Capture the cell that displays the provided text and extract its [X, Y] central coordinate. 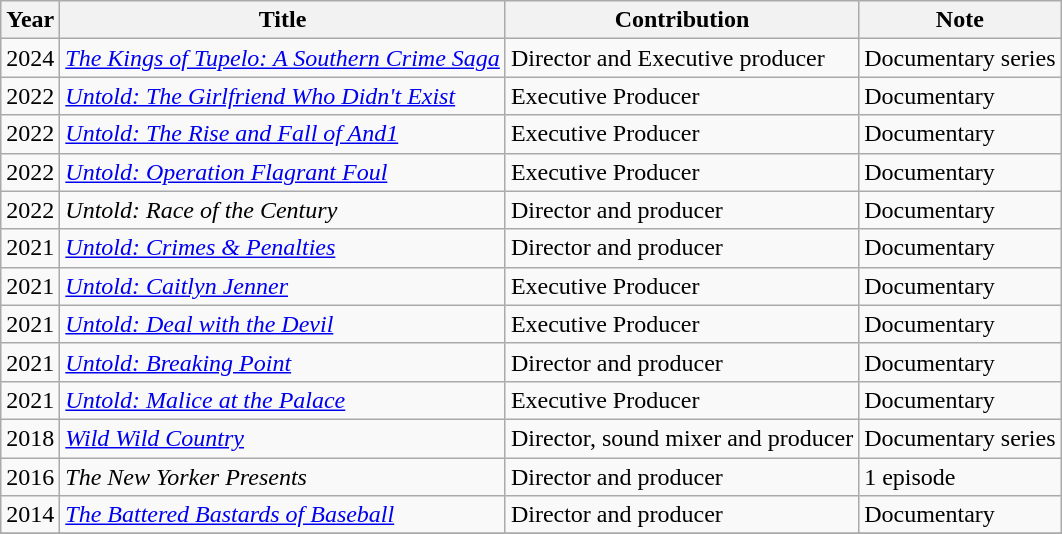
Untold: Race of the Century [283, 210]
Untold: Caitlyn Jenner [283, 286]
Untold: Deal with the Devil [283, 324]
Untold: Operation Flagrant Foul [283, 172]
2014 [30, 515]
Year [30, 20]
Director, sound mixer and producer [682, 438]
Contribution [682, 20]
2024 [30, 58]
Untold: Crimes & Penalties [283, 248]
Note [960, 20]
Title [283, 20]
The Kings of Tupelo: A Southern Crime Saga [283, 58]
Wild Wild Country [283, 438]
Untold: The Girlfriend Who Didn't Exist [283, 96]
The Battered Bastards of Baseball [283, 515]
1 episode [960, 477]
Untold: Breaking Point [283, 362]
2016 [30, 477]
Untold: The Rise and Fall of And1 [283, 134]
The New Yorker Presents [283, 477]
Director and Executive producer [682, 58]
2018 [30, 438]
Untold: Malice at the Palace [283, 400]
